Detect which cell encompasses the target text, then output its [x, y] center coordinate. 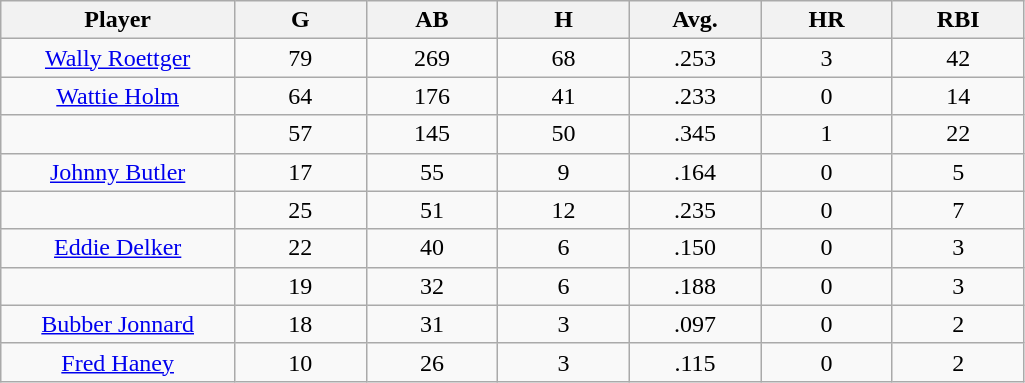
12 [564, 210]
7 [958, 210]
.235 [695, 210]
79 [301, 58]
.097 [695, 324]
G [301, 20]
18 [301, 324]
Eddie Delker [118, 248]
.233 [695, 96]
5 [958, 172]
68 [564, 58]
55 [432, 172]
57 [301, 134]
41 [564, 96]
.150 [695, 248]
AB [432, 20]
145 [432, 134]
51 [432, 210]
64 [301, 96]
.115 [695, 362]
31 [432, 324]
.188 [695, 286]
9 [564, 172]
HR [827, 20]
17 [301, 172]
19 [301, 286]
26 [432, 362]
Wally Roettger [118, 58]
.253 [695, 58]
Player [118, 20]
176 [432, 96]
50 [564, 134]
42 [958, 58]
10 [301, 362]
1 [827, 134]
40 [432, 248]
Johnny Butler [118, 172]
Fred Haney [118, 362]
32 [432, 286]
H [564, 20]
.345 [695, 134]
Wattie Holm [118, 96]
Bubber Jonnard [118, 324]
.164 [695, 172]
RBI [958, 20]
14 [958, 96]
Avg. [695, 20]
269 [432, 58]
25 [301, 210]
